Determine the (X, Y) coordinate at the center of the cell enclosing the given text.  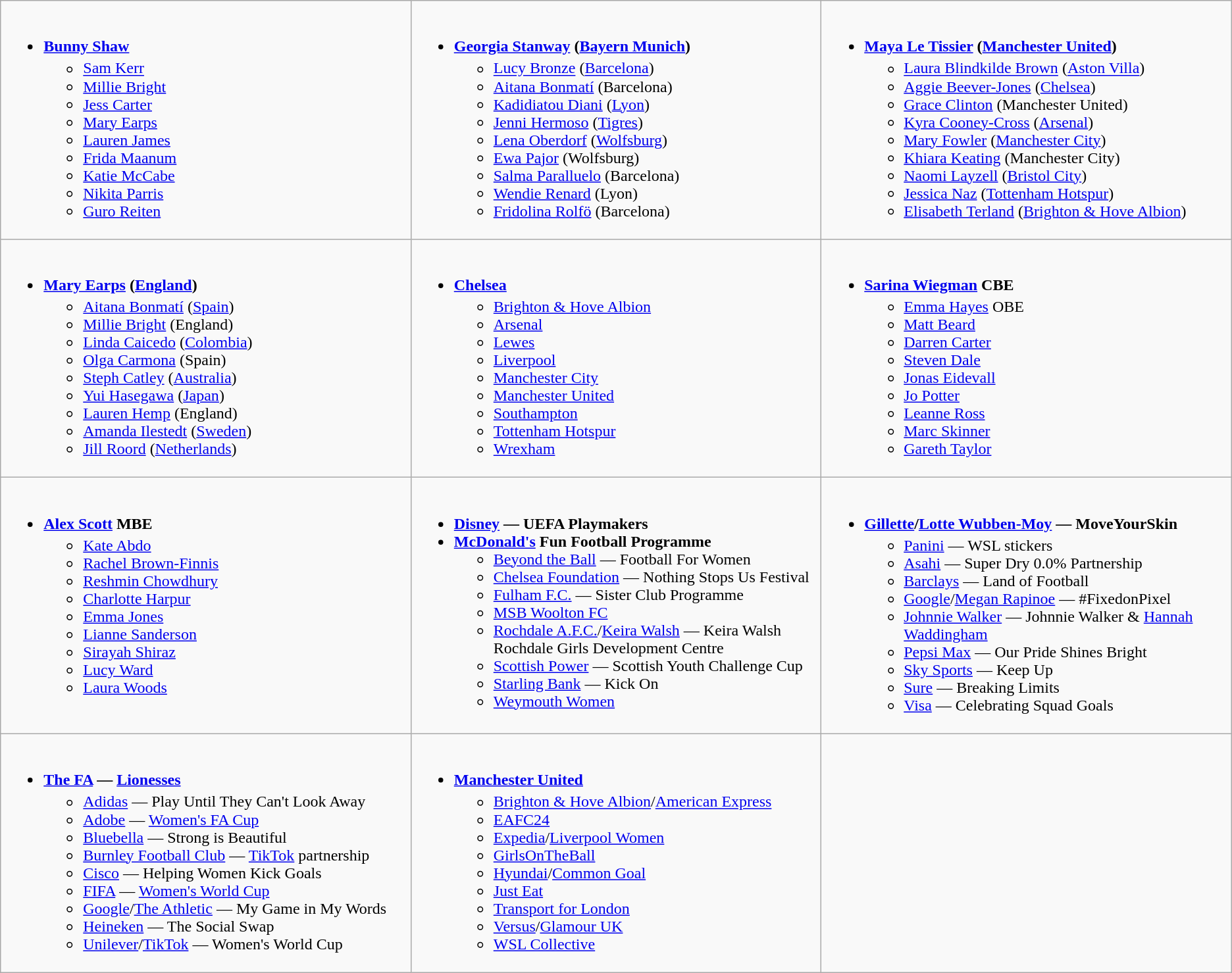
Alex Scott MBEKate AbdoRachel Brown-FinnisReshmin ChowdhuryCharlotte HarpurEmma JonesLianne SandersonSirayah ShirazLucy WardLaura Woods (205, 606)
ChelseaBrighton & Hove AlbionArsenalLewesLiverpoolManchester CityManchester UnitedSouthamptonTottenham HotspurWrexham (616, 358)
Bunny ShawSam KerrMillie BrightJess CarterMary EarpsLauren JamesFrida MaanumKatie McCabeNikita ParrisGuro Reiten (205, 120)
Sarina Wiegman CBEEmma Hayes OBEMatt BeardDarren CarterSteven DaleJonas EidevallJo PotterLeanne RossMarc SkinnerGareth Taylor (1027, 358)
